Return the [x, y] coordinate for the center point of the cell that contains the specified text.  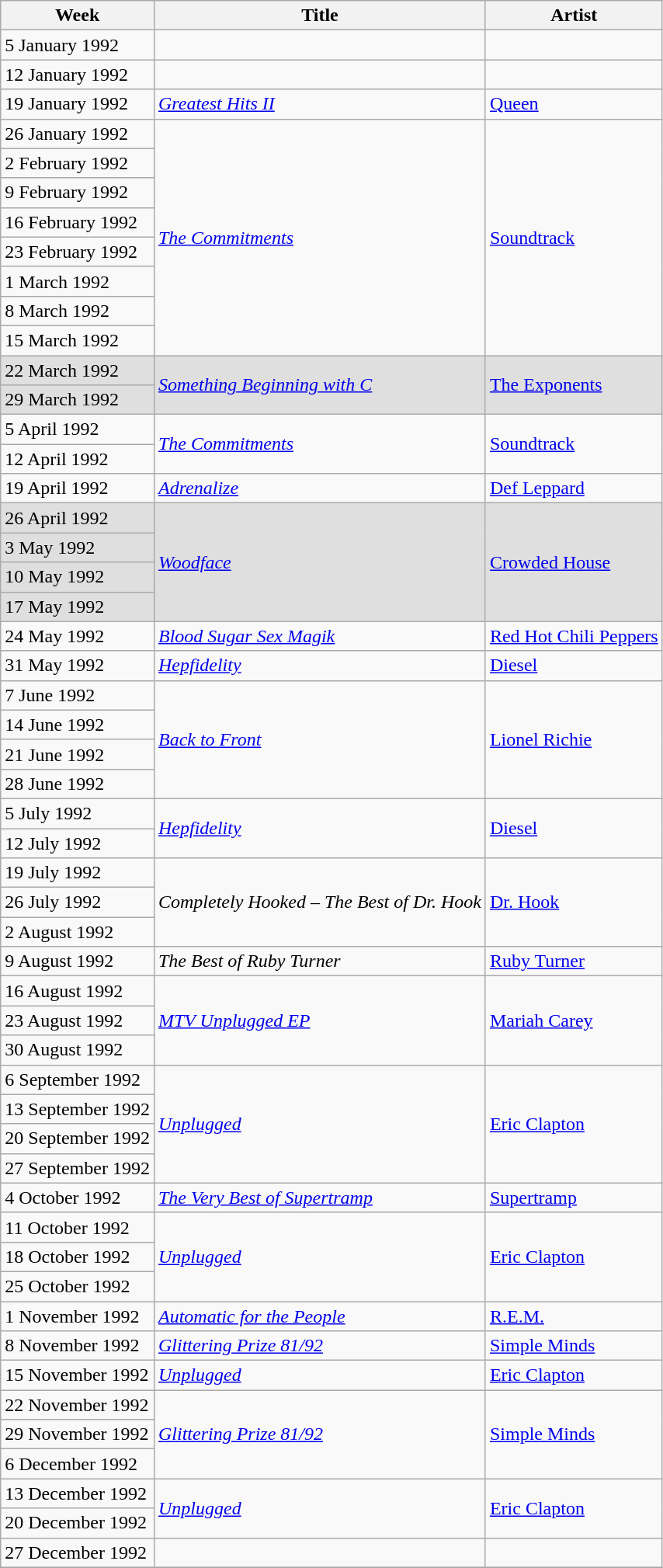
23 August 1992 [78, 1020]
15 November 1992 [78, 1375]
Mariah Carey [574, 1020]
24 May 1992 [78, 636]
5 July 1992 [78, 813]
27 September 1992 [78, 1168]
Something Beginning with C [320, 385]
29 March 1992 [78, 400]
Def Leppard [574, 488]
9 August 1992 [78, 961]
9 February 1992 [78, 193]
Supertramp [574, 1198]
11 October 1992 [78, 1227]
Lionel Richie [574, 739]
The Exponents [574, 385]
14 June 1992 [78, 725]
20 September 1992 [78, 1139]
21 June 1992 [78, 754]
4 October 1992 [78, 1198]
6 December 1992 [78, 1464]
13 September 1992 [78, 1109]
1 March 1992 [78, 281]
26 January 1992 [78, 134]
16 February 1992 [78, 222]
13 December 1992 [78, 1493]
26 July 1992 [78, 902]
Completely Hooked – The Best of Dr. Hook [320, 902]
12 April 1992 [78, 459]
25 October 1992 [78, 1286]
3 May 1992 [78, 548]
Title [320, 16]
The Very Best of Supertramp [320, 1198]
Week [78, 16]
2 February 1992 [78, 163]
5 January 1992 [78, 45]
1 November 1992 [78, 1316]
Crowded House [574, 562]
31 May 1992 [78, 666]
8 November 1992 [78, 1346]
The Best of Ruby Turner [320, 961]
19 April 1992 [78, 488]
19 January 1992 [78, 104]
17 May 1992 [78, 607]
19 July 1992 [78, 873]
Adrenalize [320, 488]
12 July 1992 [78, 843]
Back to Front [320, 739]
28 June 1992 [78, 784]
Dr. Hook [574, 902]
30 August 1992 [78, 1050]
Red Hot Chili Peppers [574, 636]
Queen [574, 104]
Blood Sugar Sex Magik [320, 636]
5 April 1992 [78, 429]
27 December 1992 [78, 1552]
26 April 1992 [78, 518]
22 March 1992 [78, 370]
Greatest Hits II [320, 104]
18 October 1992 [78, 1257]
16 August 1992 [78, 991]
20 December 1992 [78, 1523]
R.E.M. [574, 1316]
Ruby Turner [574, 961]
Automatic for the People [320, 1316]
Artist [574, 16]
12 January 1992 [78, 75]
7 June 1992 [78, 695]
29 November 1992 [78, 1434]
23 February 1992 [78, 252]
MTV Unplugged EP [320, 1020]
6 September 1992 [78, 1080]
Woodface [320, 562]
15 March 1992 [78, 340]
10 May 1992 [78, 577]
2 August 1992 [78, 932]
22 November 1992 [78, 1405]
8 March 1992 [78, 311]
